Return [x, y] of the center of cell containing provided text 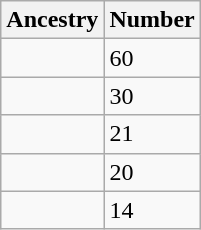
20 [152, 172]
Ancestry [52, 20]
14 [152, 210]
60 [152, 58]
21 [152, 134]
Number [152, 20]
30 [152, 96]
